From the cell containing the given text, extract its center point as (x, y) coordinate. 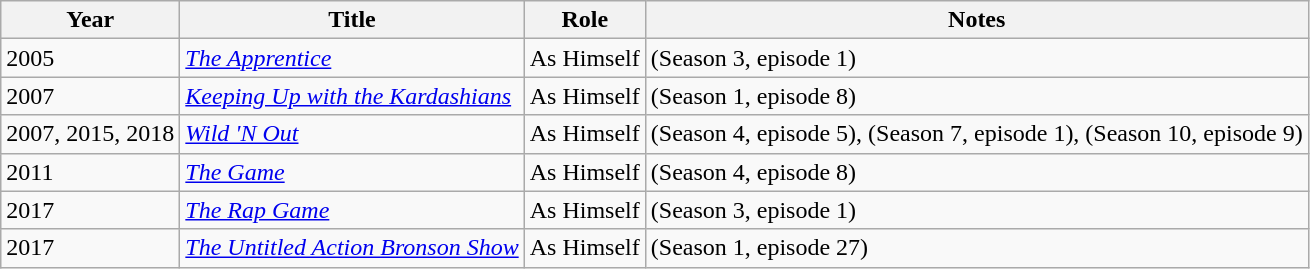
Keeping Up with the Kardashians (352, 96)
Role (584, 20)
(Season 1, episode 8) (976, 96)
The Game (352, 172)
(Season 4, episode 8) (976, 172)
2007 (90, 96)
Year (90, 20)
(Season 1, episode 27) (976, 248)
(Season 4, episode 5), (Season 7, episode 1), (Season 10, episode 9) (976, 134)
The Untitled Action Bronson Show (352, 248)
Title (352, 20)
The Apprentice (352, 58)
2007, 2015, 2018 (90, 134)
Wild 'N Out (352, 134)
The Rap Game (352, 210)
2005 (90, 58)
2011 (90, 172)
Notes (976, 20)
